Determine the [x, y] coordinate at the center of the cell enclosing the given text.  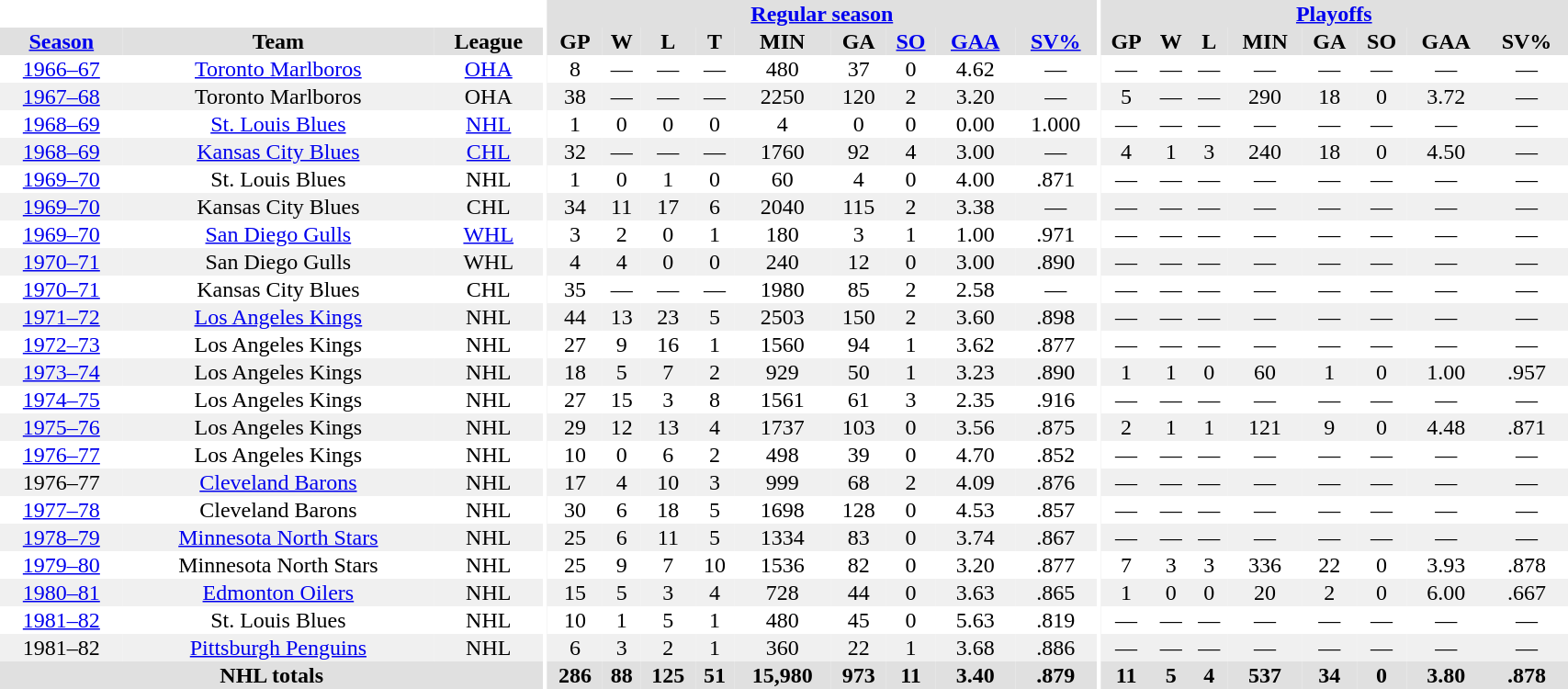
2.35 [976, 400]
.876 [1056, 482]
83 [859, 537]
Regular season [822, 14]
4.70 [976, 455]
3.68 [976, 648]
1980 [783, 289]
Team [278, 41]
360 [783, 648]
1979–80 [62, 565]
Season [62, 41]
1977–78 [62, 510]
51 [715, 675]
150 [859, 317]
336 [1265, 565]
.898 [1056, 317]
League [489, 41]
38 [575, 96]
3.80 [1446, 675]
29 [575, 427]
NHL totals [272, 675]
3.60 [976, 317]
.667 [1527, 593]
180 [783, 234]
498 [783, 455]
45 [859, 620]
.819 [1056, 620]
3.40 [976, 675]
3.56 [976, 427]
728 [783, 593]
1967–68 [62, 96]
3.23 [976, 372]
115 [859, 207]
85 [859, 289]
61 [859, 400]
35 [575, 289]
.867 [1056, 537]
929 [783, 372]
1334 [783, 537]
121 [1265, 427]
20 [1265, 593]
537 [1265, 675]
1971–72 [62, 317]
.916 [1056, 400]
2040 [783, 207]
94 [859, 344]
1974–75 [62, 400]
2.58 [976, 289]
4.50 [1446, 152]
.865 [1056, 593]
4.53 [976, 510]
1.000 [1056, 124]
6.00 [1446, 593]
1980–81 [62, 593]
4.00 [976, 179]
3.72 [1446, 96]
1536 [783, 565]
.957 [1527, 372]
16 [668, 344]
37 [859, 69]
3.74 [976, 537]
Pittsburgh Penguins [278, 648]
68 [859, 482]
1966–67 [62, 69]
.879 [1056, 675]
290 [1265, 96]
32 [575, 152]
T [715, 41]
2503 [783, 317]
1698 [783, 510]
82 [859, 565]
3.38 [976, 207]
1972–73 [62, 344]
286 [575, 675]
5.63 [976, 620]
15,980 [783, 675]
0.00 [976, 124]
128 [859, 510]
1737 [783, 427]
4.48 [1446, 427]
973 [859, 675]
30 [575, 510]
.886 [1056, 648]
125 [668, 675]
4.62 [976, 69]
3.63 [976, 593]
Edmonton Oilers [278, 593]
1973–74 [62, 372]
120 [859, 96]
3.62 [976, 344]
.857 [1056, 510]
1978–79 [62, 537]
39 [859, 455]
4.09 [976, 482]
.852 [1056, 455]
23 [668, 317]
3.93 [1446, 565]
103 [859, 427]
88 [621, 675]
1560 [783, 344]
1975–76 [62, 427]
Playoffs [1334, 14]
999 [783, 482]
.875 [1056, 427]
1760 [783, 152]
.971 [1056, 234]
50 [859, 372]
92 [859, 152]
1561 [783, 400]
2250 [783, 96]
